Locate the cell with the specified text and output its (X, Y) center coordinate. 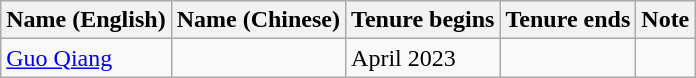
Name (Chinese) (258, 20)
Tenure begins (423, 20)
April 2023 (423, 58)
Guo Qiang (86, 58)
Note (666, 20)
Tenure ends (568, 20)
Name (English) (86, 20)
